Pinpoint the cell where the given text exists, returning its [X, Y] midpoint coordinate. 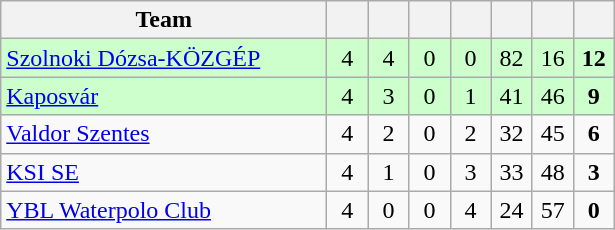
6 [594, 134]
57 [552, 210]
45 [552, 134]
82 [512, 58]
12 [594, 58]
24 [512, 210]
48 [552, 172]
16 [552, 58]
Team [164, 20]
Kaposvár [164, 96]
KSI SE [164, 172]
Valdor Szentes [164, 134]
41 [512, 96]
46 [552, 96]
9 [594, 96]
Szolnoki Dózsa-KÖZGÉP [164, 58]
YBL Waterpolo Club [164, 210]
33 [512, 172]
32 [512, 134]
